Extract the [X, Y] coordinate from the center of the cell holding the provided text.  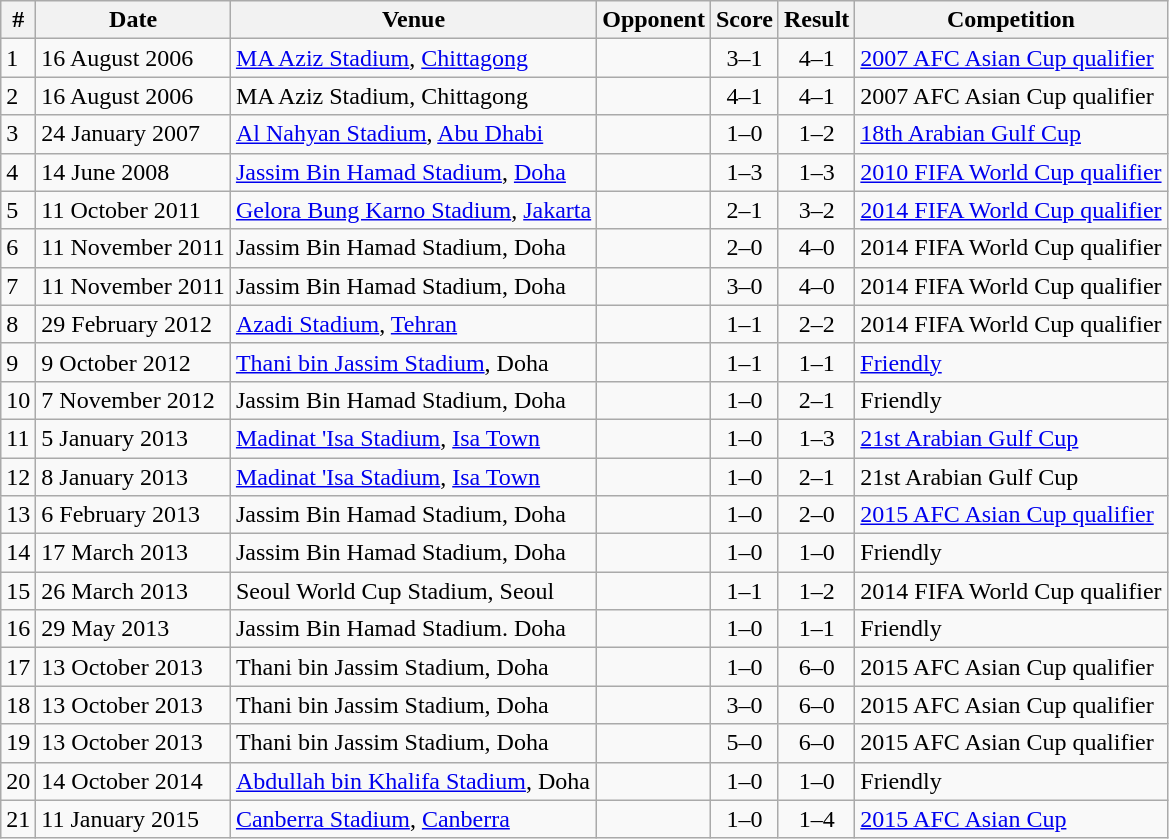
7 [18, 286]
Canberra Stadium, Canberra [413, 819]
29 February 2012 [134, 324]
2–2 [816, 324]
5–0 [744, 743]
11 October 2011 [134, 210]
1 [18, 58]
14 June 2008 [134, 172]
Score [744, 20]
11 [18, 438]
2015 AFC Asian Cup [1011, 819]
6 [18, 248]
18 [18, 705]
21 [18, 819]
1–4 [816, 819]
Venue [413, 20]
14 October 2014 [134, 781]
5 January 2013 [134, 438]
11 January 2015 [134, 819]
6 February 2013 [134, 515]
3–1 [744, 58]
Competition [1011, 20]
Azadi Stadium, Tehran [413, 324]
5 [18, 210]
16 [18, 629]
13 [18, 515]
24 January 2007 [134, 134]
7 November 2012 [134, 400]
20 [18, 781]
17 March 2013 [134, 553]
Date [134, 20]
9 October 2012 [134, 362]
2010 FIFA World Cup qualifier [1011, 172]
4 [18, 172]
17 [18, 667]
2 [18, 96]
3 [18, 134]
# [18, 20]
Abdullah bin Khalifa Stadium, Doha [413, 781]
29 May 2013 [134, 629]
15 [18, 591]
9 [18, 362]
Al Nahyan Stadium, Abu Dhabi [413, 134]
Opponent [654, 20]
14 [18, 553]
8 January 2013 [134, 477]
19 [18, 743]
12 [18, 477]
Result [816, 20]
10 [18, 400]
8 [18, 324]
Jassim Bin Hamad Stadium. Doha [413, 629]
26 March 2013 [134, 591]
Gelora Bung Karno Stadium, Jakarta [413, 210]
3–2 [816, 210]
18th Arabian Gulf Cup [1011, 134]
Seoul World Cup Stadium, Seoul [413, 591]
